From the cell containing the given text, extract its center point as [x, y] coordinate. 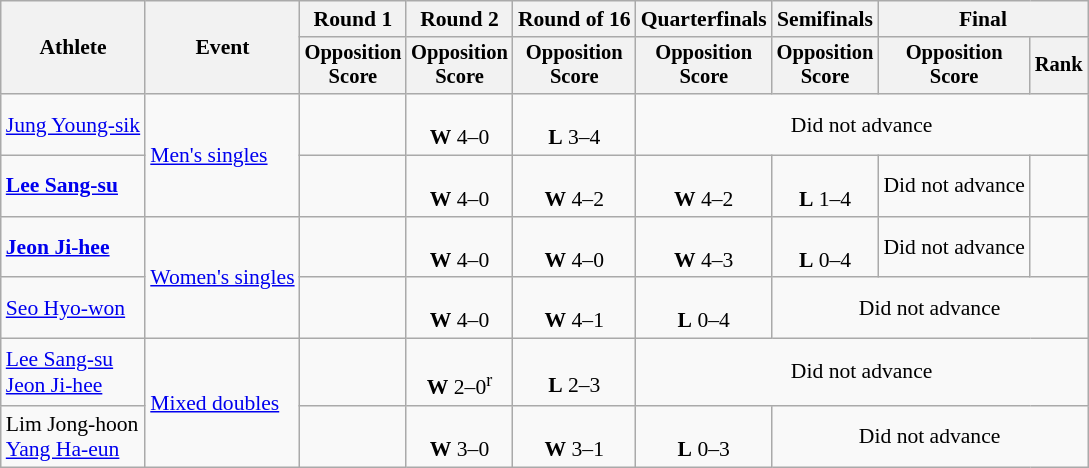
Final [982, 19]
Event [222, 48]
Round 1 [354, 19]
Jung Young-sik [73, 124]
Jeon Ji-hee [73, 248]
L 2–3 [574, 372]
L 3–4 [574, 124]
Semifinals [826, 19]
W 4–1 [574, 308]
Lee Sang-su [73, 186]
Round 2 [460, 19]
Rank [1059, 66]
W 4–3 [704, 248]
Round of 16 [574, 19]
Athlete [73, 48]
Lim Jong-hoonYang Ha-eun [73, 436]
W 3–0 [460, 436]
Men's singles [222, 155]
Seo Hyo-won [73, 308]
L 1–4 [826, 186]
Mixed doubles [222, 403]
Lee Sang-suJeon Ji-hee [73, 372]
Women's singles [222, 278]
W 3–1 [574, 436]
W 2–0r [460, 372]
Quarterfinals [704, 19]
L 0–3 [704, 436]
